For the text-containing cell, return its midpoint in (x, y) coordinate format. 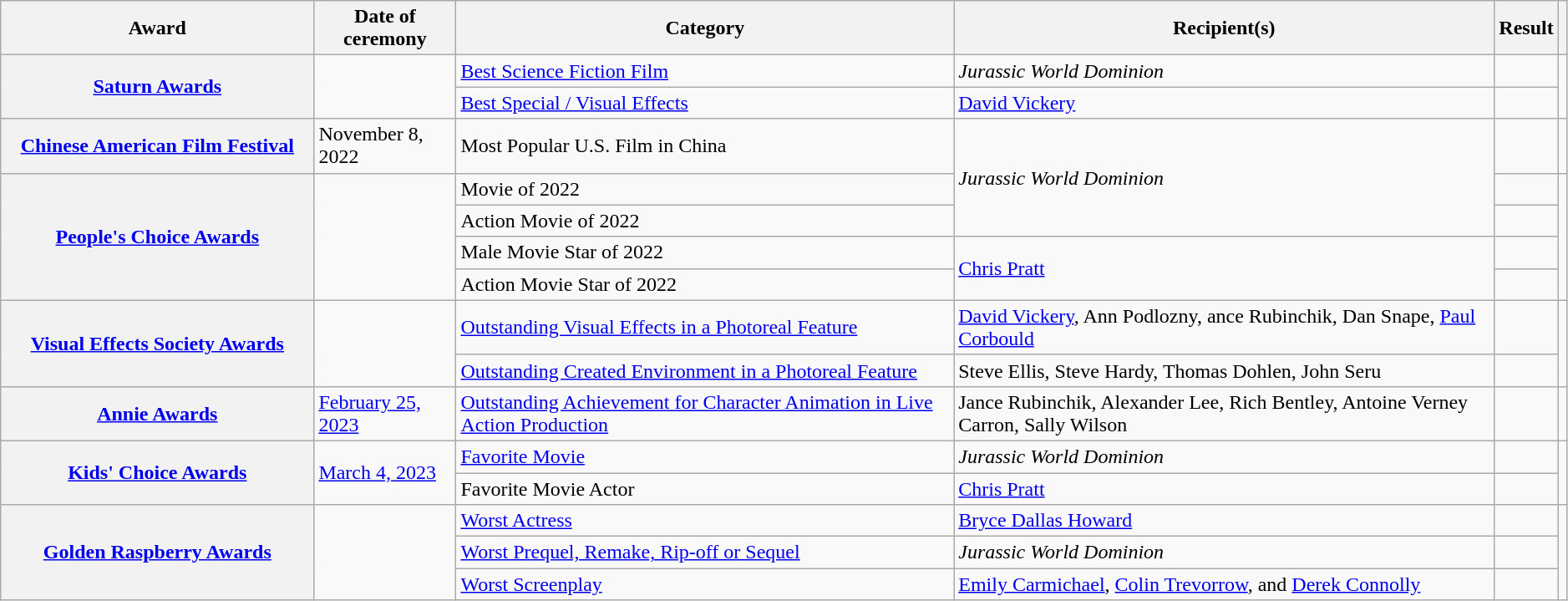
Golden Raspberry Awards (157, 553)
Chinese American Film Festival (157, 145)
Visual Effects Society Awards (157, 343)
Award (157, 28)
November 8, 2022 (385, 145)
David Vickery, Ann Podlozny, ance Rubinchik, Dan Snape, Paul Corbould (1225, 328)
March 4, 2023 (385, 472)
Category (705, 28)
Action Movie Star of 2022 (705, 284)
Best Special / Visual Effects (705, 103)
Worst Prequel, Remake, Rip-off or Sequel (705, 553)
Action Movie of 2022 (705, 221)
Steve Ellis, Steve Hardy, Thomas Dohlen, John Seru (1225, 370)
Outstanding Visual Effects in a Photoreal Feature (705, 328)
Movie of 2022 (705, 189)
February 25, 2023 (385, 413)
Jance Rubinchik, Alexander Lee, Rich Bentley, Antoine Verney Carron, Sally Wilson (1225, 413)
Annie Awards (157, 413)
Saturn Awards (157, 87)
David Vickery (1225, 103)
Outstanding Created Environment in a Photoreal Feature (705, 370)
Kids' Choice Awards (157, 472)
Male Movie Star of 2022 (705, 252)
Most Popular U.S. Film in China (705, 145)
Worst Actress (705, 521)
Outstanding Achievement for Character Animation in Live Action Production (705, 413)
Favorite Movie (705, 456)
Emily Carmichael, Colin Trevorrow, and Derek Connolly (1225, 584)
Result (1526, 28)
Date of ceremony (385, 28)
Best Science Fiction Film (705, 71)
Worst Screenplay (705, 584)
Recipient(s) (1225, 28)
People's Choice Awards (157, 237)
Favorite Movie Actor (705, 489)
Bryce Dallas Howard (1225, 521)
